Return the [x, y] coordinate for the center point of the cell that contains the specified text.  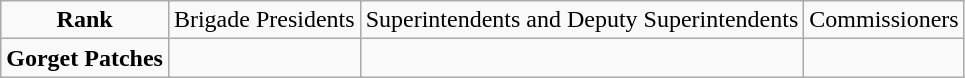
Rank [85, 20]
Commissioners [884, 20]
Superintendents and Deputy Superintendents [582, 20]
Gorget Patches [85, 58]
Brigade Presidents [264, 20]
